Search for the cell housing the specified text and yield its (x, y) center coordinate. 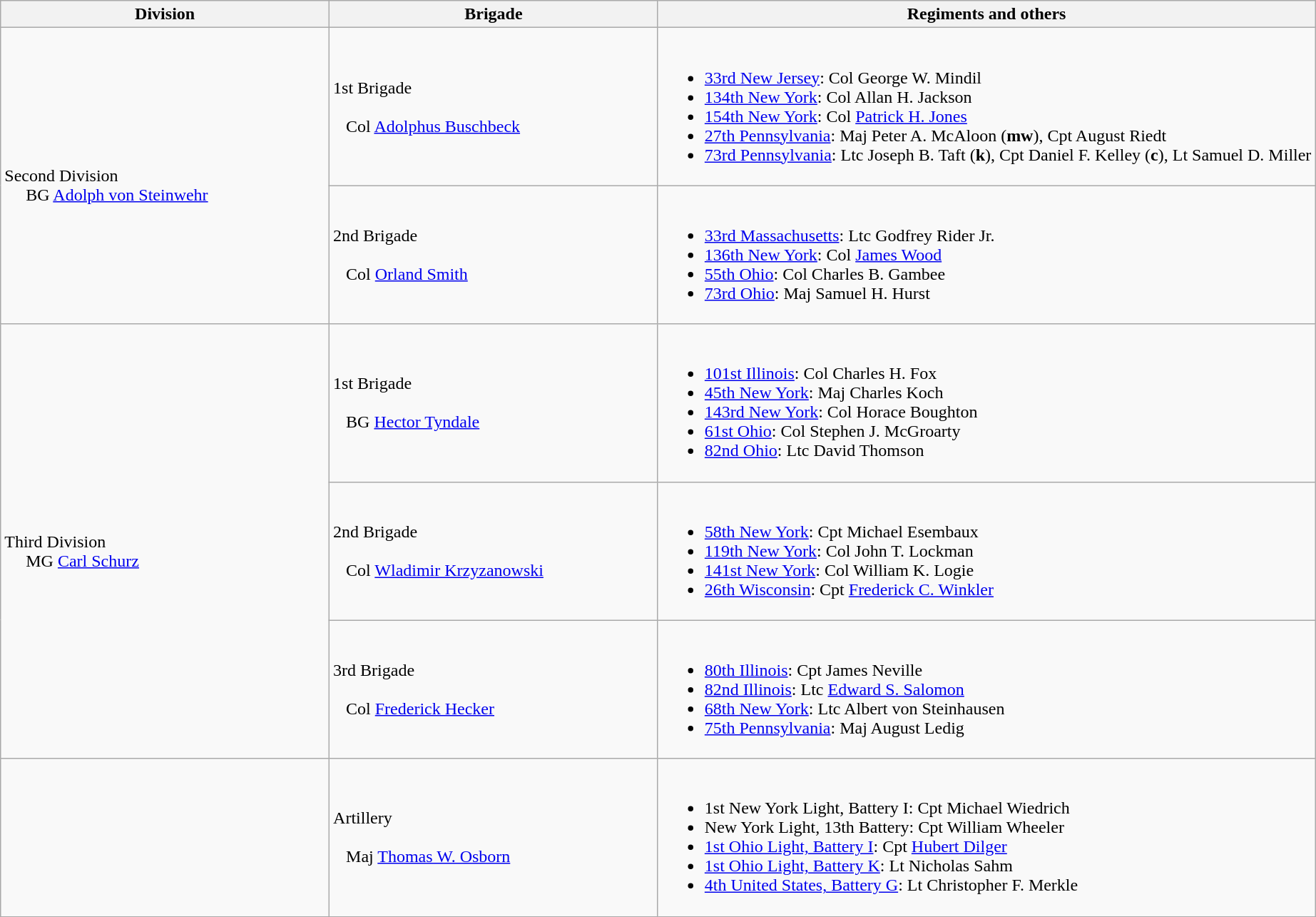
Artillery Maj Thomas W. Osborn (494, 838)
3rd Brigade Col Frederick Hecker (494, 689)
1st Brigade BG Hector Tyndale (494, 402)
80th Illinois: Cpt James Neville82nd Illinois: Ltc Edward S. Salomon68th New York: Ltc Albert von Steinhausen75th Pennsylvania: Maj August Ledig (986, 689)
Division (165, 14)
Third Division MG Carl Schurz (165, 541)
58th New York: Cpt Michael Esembaux119th New York: Col John T. Lockman141st New York: Col William K. Logie26th Wisconsin: Cpt Frederick C. Winkler (986, 551)
2nd Brigade Col Wladimir Krzyzanowski (494, 551)
Brigade (494, 14)
Second Division BG Adolph von Steinwehr (165, 176)
Regiments and others (986, 14)
1st Brigade Col Adolphus Buschbeck (494, 107)
33rd Massachusetts: Ltc Godfrey Rider Jr.136th New York: Col James Wood55th Ohio: Col Charles B. Gambee73rd Ohio: Maj Samuel H. Hurst (986, 255)
2nd Brigade Col Orland Smith (494, 255)
